Pinpoint the cell where the given text exists, returning its [x, y] midpoint coordinate. 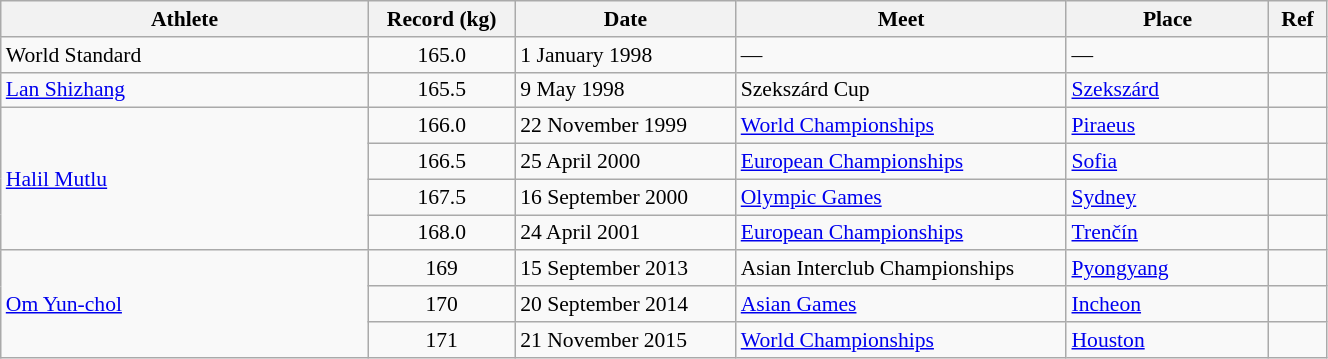
Record (kg) [442, 19]
Piraeus [1167, 126]
Incheon [1167, 304]
Szekszárd [1167, 90]
169 [442, 269]
Szekszárd Cup [902, 90]
World Standard [184, 55]
16 September 2000 [625, 197]
166.5 [442, 162]
Pyongyang [1167, 269]
Halil Mutlu [184, 179]
Place [1167, 19]
165.0 [442, 55]
Trenčín [1167, 233]
170 [442, 304]
Asian Interclub Championships [902, 269]
15 September 2013 [625, 269]
22 November 1999 [625, 126]
21 November 2015 [625, 340]
Om Yun-chol [184, 304]
168.0 [442, 233]
Athlete [184, 19]
167.5 [442, 197]
Meet [902, 19]
25 April 2000 [625, 162]
24 April 2001 [625, 233]
1 January 1998 [625, 55]
20 September 2014 [625, 304]
Olympic Games [902, 197]
165.5 [442, 90]
Sofia [1167, 162]
Houston [1167, 340]
9 May 1998 [625, 90]
Date [625, 19]
Asian Games [902, 304]
Lan Shizhang [184, 90]
171 [442, 340]
Sydney [1167, 197]
Ref [1298, 19]
166.0 [442, 126]
